Find where the given text appears and provide that cell's center as [X, Y] coordinate. 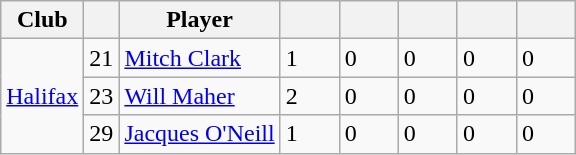
21 [102, 58]
Halifax [42, 96]
Mitch Clark [200, 58]
23 [102, 96]
Club [42, 20]
2 [310, 96]
29 [102, 134]
Player [200, 20]
Jacques O'Neill [200, 134]
Will Maher [200, 96]
